Locate the cell with the specified text and output its [x, y] center coordinate. 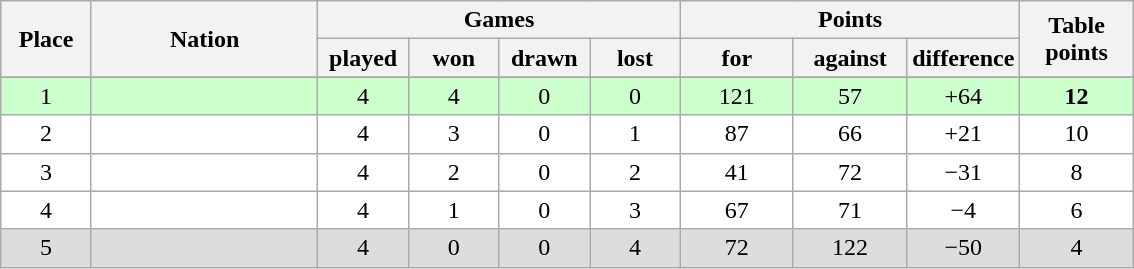
121 [736, 96]
122 [850, 248]
57 [850, 96]
lost [636, 58]
−31 [964, 172]
12 [1076, 96]
difference [964, 58]
67 [736, 210]
played [364, 58]
Games [499, 20]
6 [1076, 210]
10 [1076, 134]
41 [736, 172]
won [454, 58]
against [850, 58]
71 [850, 210]
Points [850, 20]
−4 [964, 210]
5 [46, 248]
Place [46, 39]
Nation [204, 39]
−50 [964, 248]
66 [850, 134]
Tablepoints [1076, 39]
87 [736, 134]
+64 [964, 96]
+21 [964, 134]
8 [1076, 172]
for [736, 58]
drawn [544, 58]
